Capture the cell that displays the provided text and extract its (x, y) central coordinate. 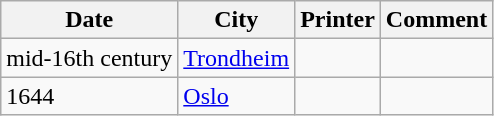
mid-16th century (90, 58)
1644 (90, 96)
Comment (436, 20)
Date (90, 20)
Oslo (236, 96)
City (236, 20)
Printer (338, 20)
Trondheim (236, 58)
